Return the (x, y) coordinate for the center point of the cell that contains the specified text.  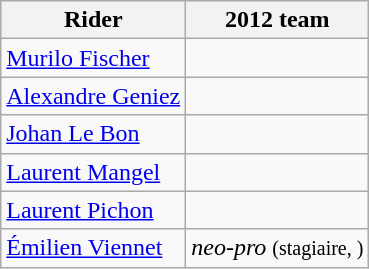
neo-pro (stagiaire, ) (278, 248)
Rider (94, 20)
Laurent Pichon (94, 210)
2012 team (278, 20)
Johan Le Bon (94, 134)
Émilien Viennet (94, 248)
Alexandre Geniez (94, 96)
Laurent Mangel (94, 172)
Murilo Fischer (94, 58)
